Scan for the cell matching the given text and deliver its [x, y] coordinate at center. 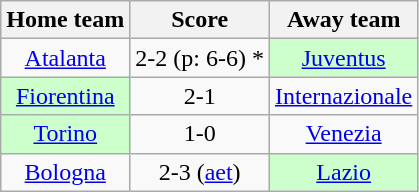
Juventus [343, 58]
2-1 [200, 96]
Torino [66, 134]
Fiorentina [66, 96]
Venezia [343, 134]
Atalanta [66, 58]
Lazio [343, 172]
Bologna [66, 172]
Score [200, 20]
Away team [343, 20]
Internazionale [343, 96]
Home team [66, 20]
2-2 (p: 6-6) * [200, 58]
2-3 (aet) [200, 172]
1-0 [200, 134]
